Provide the (X, Y) coordinate of the cell's center where the given text is located.  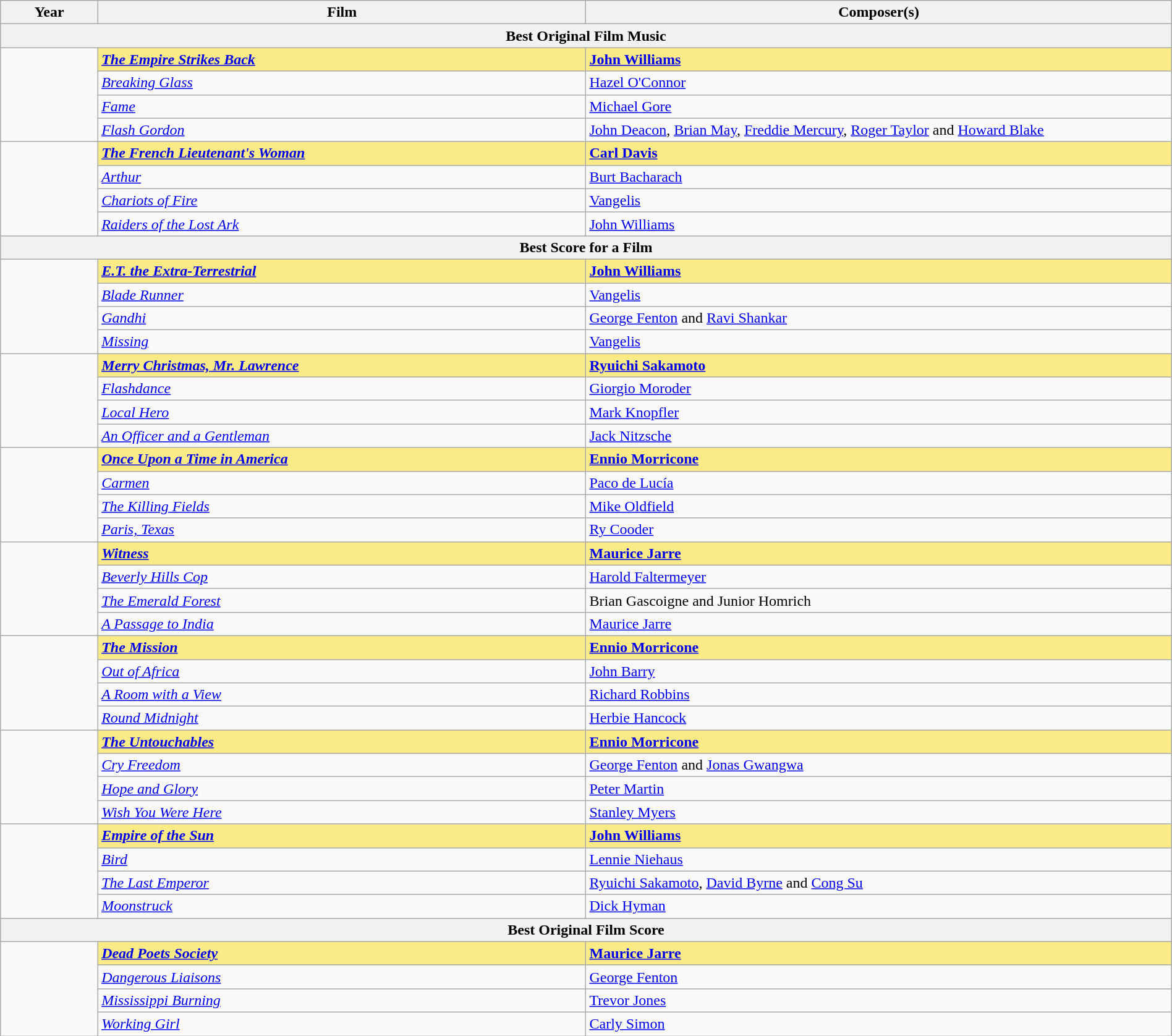
Dead Poets Society (342, 953)
Carmen (342, 483)
E.T. the Extra-Terrestrial (342, 271)
Year (49, 12)
Lennie Niehaus (879, 859)
Paco de Lucía (879, 483)
Carly Simon (879, 1024)
Mark Knopfler (879, 412)
Out of Africa (342, 671)
The Untouchables (342, 742)
Jack Nitzsche (879, 436)
A Room with a View (342, 695)
Chariots of Fire (342, 200)
George Fenton (879, 977)
Local Hero (342, 412)
Moonstruck (342, 906)
Witness (342, 553)
Herbie Hancock (879, 718)
An Officer and a Gentleman (342, 436)
Breaking Glass (342, 83)
Dick Hyman (879, 906)
The Mission (342, 647)
Hope and Glory (342, 789)
Trevor Jones (879, 1000)
The Last Emperor (342, 883)
Ryuichi Sakamoto (879, 365)
Mississippi Burning (342, 1000)
Peter Martin (879, 789)
Dangerous Liaisons (342, 977)
Best Score for a Film (586, 247)
Missing (342, 342)
Merry Christmas, Mr. Lawrence (342, 365)
Blade Runner (342, 295)
The Emerald Forest (342, 600)
Beverly Hills Cop (342, 577)
George Fenton and Jonas Gwangwa (879, 765)
The Killing Fields (342, 506)
Mike Oldfield (879, 506)
Ryuichi Sakamoto, David Byrne and Cong Su (879, 883)
Paris, Texas (342, 530)
John Deacon, Brian May, Freddie Mercury, Roger Taylor and Howard Blake (879, 130)
Carl Davis (879, 153)
Harold Faltermeyer (879, 577)
Cry Freedom (342, 765)
John Barry (879, 671)
Arthur (342, 177)
Wish You Were Here (342, 812)
Best Original Film Music (586, 36)
Best Original Film Score (586, 930)
Michael Gore (879, 106)
Richard Robbins (879, 695)
Fame (342, 106)
A Passage to India (342, 624)
Working Girl (342, 1024)
The French Lieutenant's Woman (342, 153)
George Fenton and Ravi Shankar (879, 318)
Round Midnight (342, 718)
Raiders of the Lost Ark (342, 224)
Stanley Myers (879, 812)
The Empire Strikes Back (342, 59)
Flash Gordon (342, 130)
Hazel O'Connor (879, 83)
Giorgio Moroder (879, 389)
Once Upon a Time in America (342, 459)
Composer(s) (879, 12)
Bird (342, 859)
Gandhi (342, 318)
Empire of the Sun (342, 836)
Film (342, 12)
Brian Gascoigne and Junior Homrich (879, 600)
Burt Bacharach (879, 177)
Ry Cooder (879, 530)
Flashdance (342, 389)
